Return (X, Y) of the center of cell containing provided text 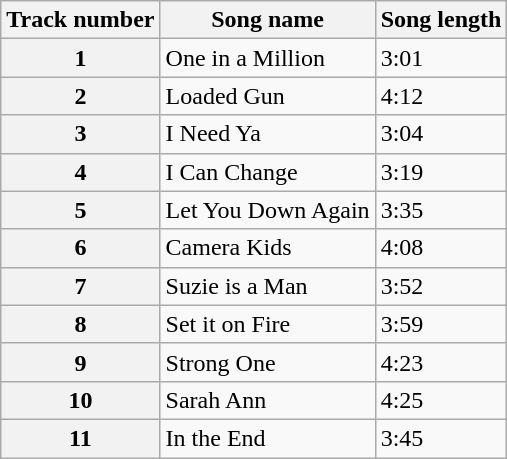
3:04 (441, 134)
2 (80, 96)
Song name (268, 20)
10 (80, 400)
7 (80, 286)
4:25 (441, 400)
6 (80, 248)
Song length (441, 20)
4 (80, 172)
Loaded Gun (268, 96)
3:19 (441, 172)
Camera Kids (268, 248)
One in a Million (268, 58)
Set it on Fire (268, 324)
Track number (80, 20)
3:45 (441, 438)
3:35 (441, 210)
9 (80, 362)
3:01 (441, 58)
4:08 (441, 248)
Strong One (268, 362)
3:52 (441, 286)
I Can Change (268, 172)
Sarah Ann (268, 400)
8 (80, 324)
Let You Down Again (268, 210)
1 (80, 58)
3:59 (441, 324)
3 (80, 134)
Suzie is a Man (268, 286)
11 (80, 438)
4:12 (441, 96)
In the End (268, 438)
5 (80, 210)
4:23 (441, 362)
I Need Ya (268, 134)
